Find where the given text appears and provide that cell's center as (X, Y) coordinate. 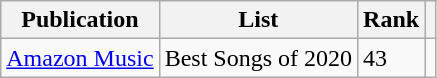
43 (392, 58)
Best Songs of 2020 (258, 58)
List (258, 20)
Publication (80, 20)
Amazon Music (80, 58)
Rank (392, 20)
